Pinpoint the cell where the given text exists, returning its [X, Y] midpoint coordinate. 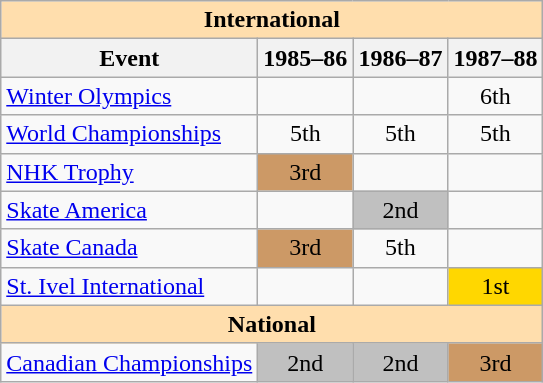
Winter Olympics [130, 96]
World Championships [130, 134]
National [272, 324]
International [272, 20]
St. Ivel International [130, 286]
Skate America [130, 210]
1st [496, 286]
Event [130, 58]
Canadian Championships [130, 362]
1985–86 [306, 58]
Skate Canada [130, 248]
1986–87 [400, 58]
NHK Trophy [130, 172]
1987–88 [496, 58]
6th [496, 96]
